Output the [x, y] coordinate of the center of the cell containing the given text.  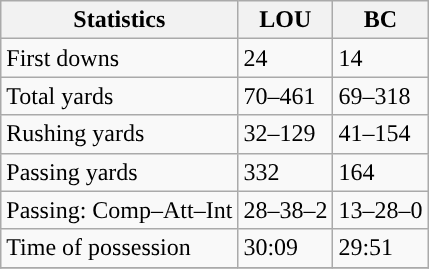
332 [286, 172]
First downs [120, 58]
LOU [286, 20]
Time of possession [120, 248]
14 [380, 58]
69–318 [380, 96]
Passing: Comp–Att–Int [120, 210]
30:09 [286, 248]
28–38–2 [286, 210]
70–461 [286, 96]
24 [286, 58]
Total yards [120, 96]
Passing yards [120, 172]
41–154 [380, 134]
32–129 [286, 134]
Rushing yards [120, 134]
BC [380, 20]
29:51 [380, 248]
Statistics [120, 20]
164 [380, 172]
13–28–0 [380, 210]
